From the cell containing the given text, extract its center point as [x, y] coordinate. 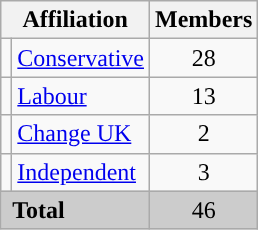
Conservative [81, 58]
28 [204, 58]
Members [204, 20]
Labour [81, 96]
46 [204, 210]
2 [204, 134]
Affiliation [76, 20]
Independent [81, 172]
3 [204, 172]
13 [204, 96]
Change UK [81, 134]
Total [76, 210]
